From the cell containing the given text, extract its center point as (X, Y) coordinate. 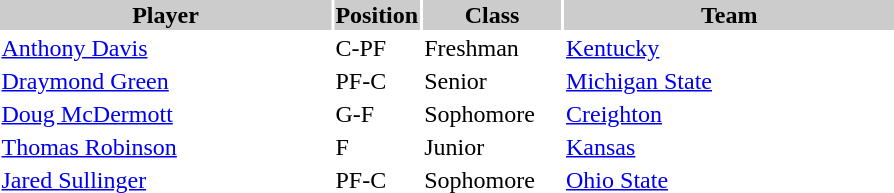
Junior (492, 147)
Doug McDermott (166, 114)
Kansas (730, 147)
Thomas Robinson (166, 147)
C-PF (377, 48)
Senior (492, 81)
PF-C (377, 81)
Player (166, 15)
Sophomore (492, 114)
Class (492, 15)
Creighton (730, 114)
Draymond Green (166, 81)
Position (377, 15)
Freshman (492, 48)
F (377, 147)
G-F (377, 114)
Kentucky (730, 48)
Anthony Davis (166, 48)
Michigan State (730, 81)
Team (730, 15)
